Capture the cell that displays the provided text and extract its [X, Y] central coordinate. 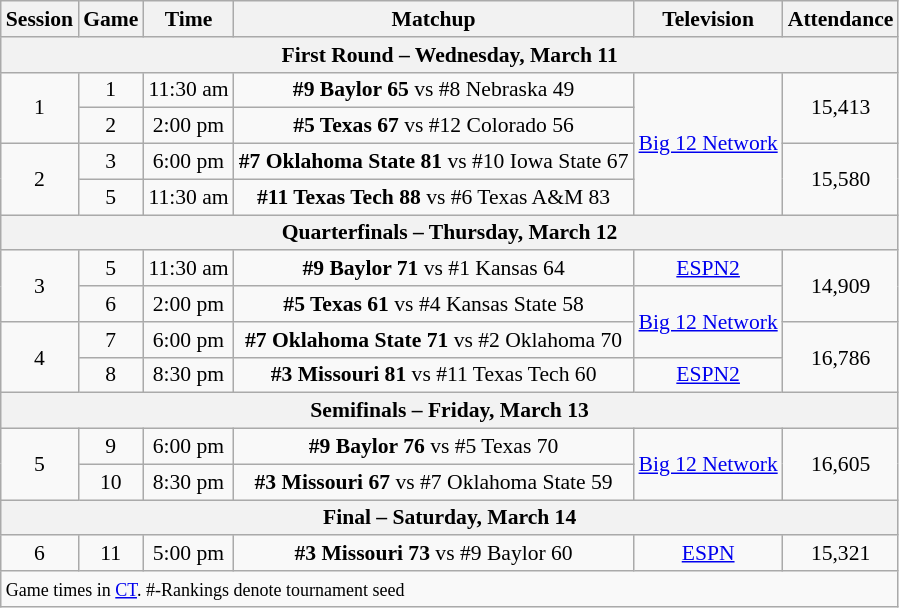
11 [110, 554]
#9 Baylor 71 vs #1 Kansas 64 [434, 269]
Game [110, 19]
4 [40, 358]
#7 Oklahoma State 81 vs #10 Iowa State 67 [434, 162]
#11 Texas Tech 88 vs #6 Texas A&M 83 [434, 197]
Semifinals – Friday, March 13 [450, 411]
ESPN [708, 554]
15,413 [841, 108]
Session [40, 19]
#7 Oklahoma State 71 vs #2 Oklahoma 70 [434, 340]
#3 Missouri 67 vs #7 Oklahoma State 59 [434, 482]
Final – Saturday, March 14 [450, 518]
#3 Missouri 81 vs #11 Texas Tech 60 [434, 375]
Time [188, 19]
10 [110, 482]
#9 Baylor 76 vs #5 Texas 70 [434, 447]
7 [110, 340]
9 [110, 447]
8 [110, 375]
Matchup [434, 19]
#5 Texas 61 vs #4 Kansas State 58 [434, 304]
15,321 [841, 554]
#9 Baylor 65 vs #8 Nebraska 49 [434, 90]
16,786 [841, 358]
5:00 pm [188, 554]
16,605 [841, 464]
Attendance [841, 19]
#5 Texas 67 vs #12 Colorado 56 [434, 126]
First Round – Wednesday, March 11 [450, 55]
Game times in CT. #-Rankings denote tournament seed [450, 589]
15,580 [841, 180]
14,909 [841, 286]
Television [708, 19]
#3 Missouri 73 vs #9 Baylor 60 [434, 554]
Quarterfinals – Thursday, March 12 [450, 233]
